Find where the given text appears and provide that cell's center as [X, Y] coordinate. 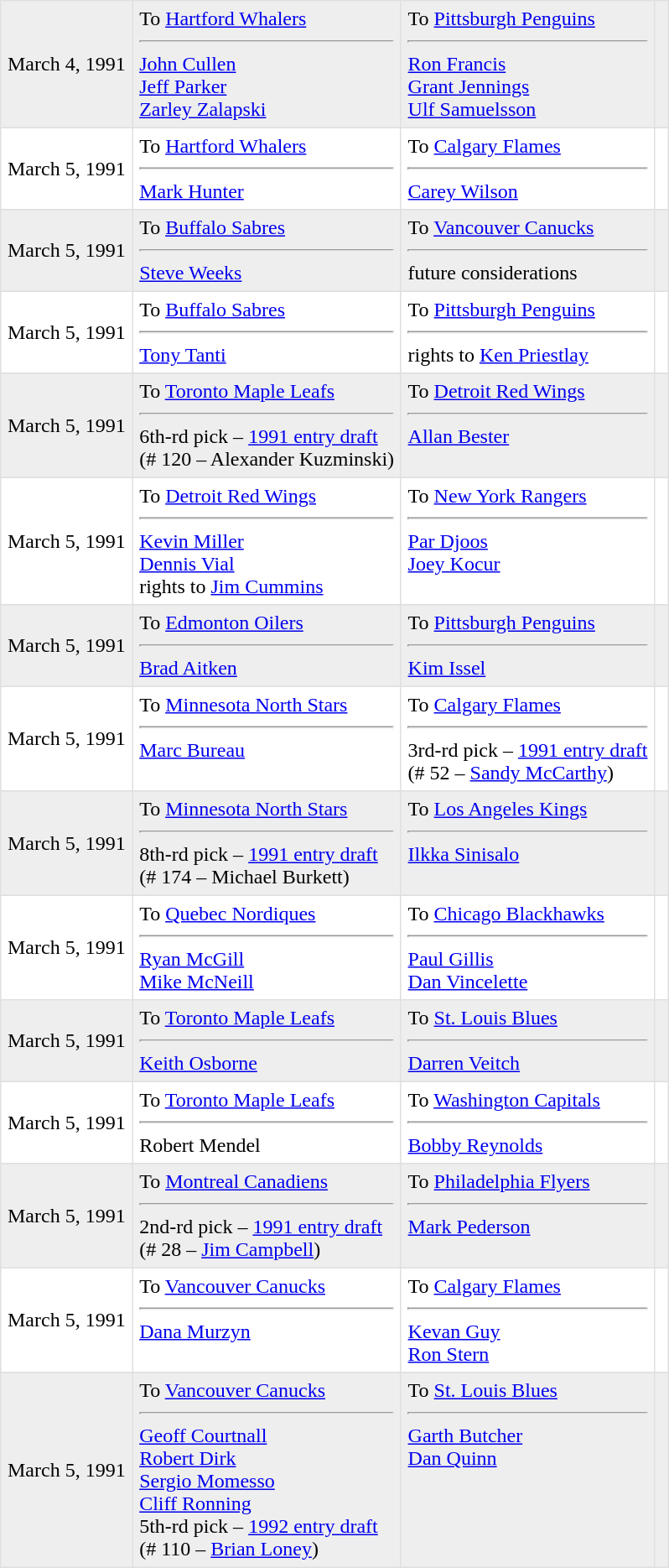
To Pittsburgh PenguinsRon FrancisGrant JenningsUlf Samuelsson [527, 65]
To St. Louis BluesDarren Veitch [527, 1041]
To Detroit Red WingsAllan Bester [527, 425]
To Vancouver Canucksfuture considerations [527, 251]
To Montreal Canadiens2nd-rd pick – 1991 entry draft(# 28 – Jim Campbell) [267, 1216]
To Edmonton OilersBrad Aitken [267, 646]
To Hartford WhalersMark Hunter [267, 169]
To Calgary FlamesCarey Wilson [527, 169]
To Buffalo SabresTony Tanti [267, 332]
To Vancouver CanucksDana Murzyn [267, 1320]
To Toronto Maple LeafsRobert Mendel [267, 1123]
To Minnesota North StarsMarc Bureau [267, 738]
To Pittsburgh PenguinsKim Issel [527, 646]
To Philadelphia FlyersMark Pederson [527, 1216]
To Calgary FlamesKevan GuyRon Stern [527, 1320]
To Toronto Maple Leafs6th-rd pick – 1991 entry draft(# 120 – Alexander Kuzminski) [267, 425]
To Chicago BlackhawksPaul GillisDan Vincelette [527, 947]
To Minnesota North Stars8th-rd pick – 1991 entry draft(# 174 – Michael Burkett) [267, 843]
To Hartford WhalersJohn CullenJeff ParkerZarley Zalapski [267, 65]
To Calgary Flames3rd-rd pick – 1991 entry draft(# 52 – Sandy McCarthy) [527, 738]
To Buffalo SabresSteve Weeks [267, 251]
To Washington CapitalsBobby Reynolds [527, 1123]
To St. Louis BluesGarth ButcherDan Quinn [527, 1470]
To Los Angeles KingsIlkka Sinisalo [527, 843]
To Vancouver CanucksGeoff CourtnallRobert DirkSergio MomessoCliff Ronning5th-rd pick – 1992 entry draft(# 110 – Brian Loney) [267, 1470]
To Pittsburgh Penguinsrights to Ken Priestlay [527, 332]
To Quebec NordiquesRyan McGillMike McNeill [267, 947]
To New York RangersPar DjoosJoey Kocur [527, 541]
March 4, 1991 [67, 65]
To Toronto Maple LeafsKeith Osborne [267, 1041]
To Detroit Red WingsKevin MillerDennis Vialrights to Jim Cummins [267, 541]
